Search for the cell housing the specified text and yield its [X, Y] center coordinate. 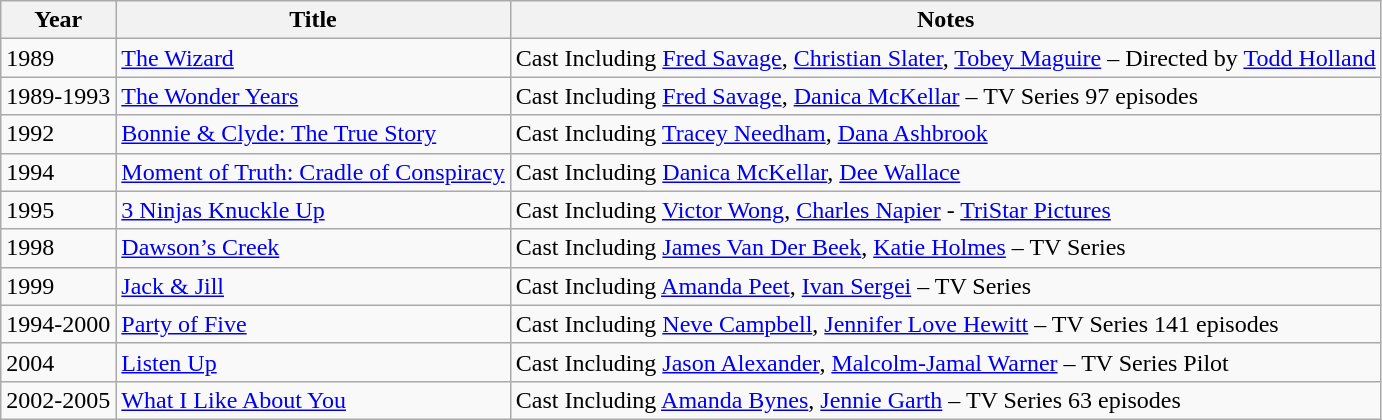
The Wizard [313, 58]
Listen Up [313, 362]
Moment of Truth: Cradle of Conspiracy [313, 172]
1999 [58, 286]
Party of Five [313, 324]
Bonnie & Clyde: The True Story [313, 134]
1992 [58, 134]
The Wonder Years [313, 96]
Cast Including James Van Der Beek, Katie Holmes – TV Series [946, 248]
Cast Including Fred Savage, Christian Slater, Tobey Maguire – Directed by Todd Holland [946, 58]
1994-2000 [58, 324]
1995 [58, 210]
1989-1993 [58, 96]
1998 [58, 248]
Notes [946, 20]
Title [313, 20]
1989 [58, 58]
Cast Including Jason Alexander, Malcolm-Jamal Warner – TV Series Pilot [946, 362]
Cast Including Victor Wong, Charles Napier - TriStar Pictures [946, 210]
Jack & Jill [313, 286]
What I Like About You [313, 400]
Cast Including Danica McKellar, Dee Wallace [946, 172]
3 Ninjas Knuckle Up [313, 210]
Cast Including Fred Savage, Danica McKellar – TV Series 97 episodes [946, 96]
Cast Including Amanda Peet, Ivan Sergei – TV Series [946, 286]
2002-2005 [58, 400]
1994 [58, 172]
Year [58, 20]
Cast Including Neve Campbell, Jennifer Love Hewitt – TV Series 141 episodes [946, 324]
Cast Including Amanda Bynes, Jennie Garth – TV Series 63 episodes [946, 400]
Dawson’s Creek [313, 248]
2004 [58, 362]
Cast Including Tracey Needham, Dana Ashbrook [946, 134]
